Detect which cell encompasses the target text, then output its [X, Y] center coordinate. 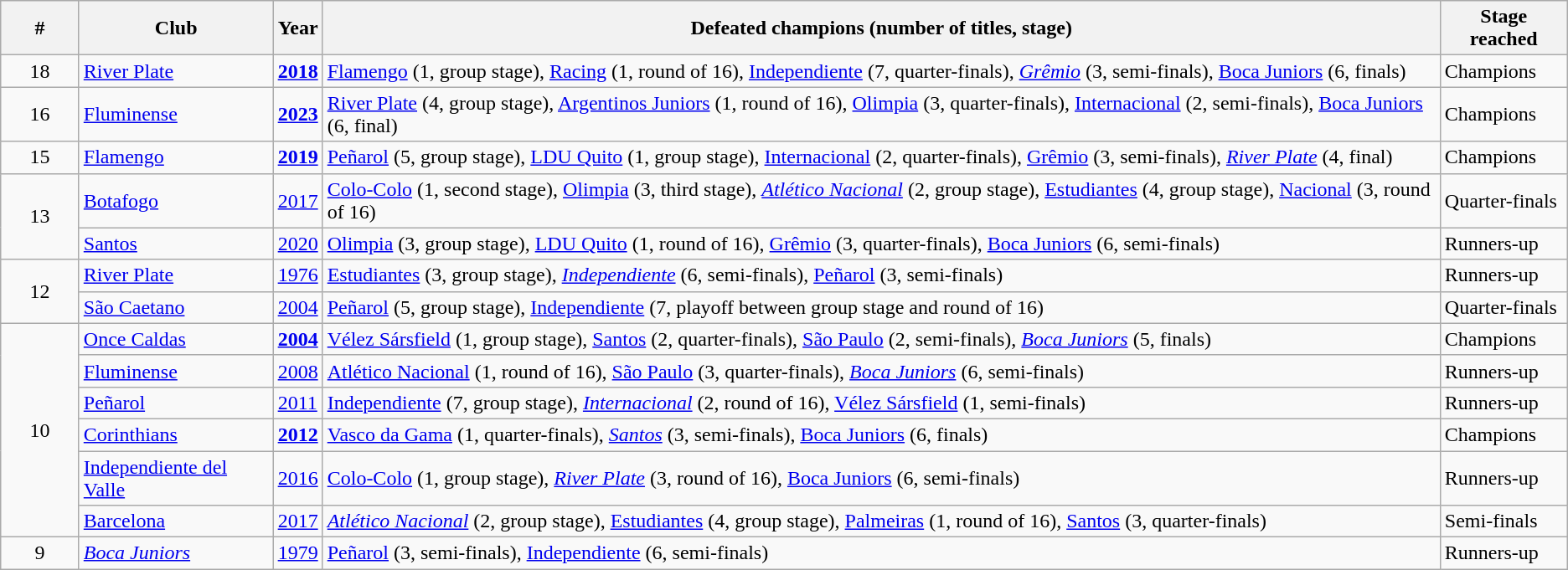
Once Caldas [176, 339]
Independiente (7, group stage), Internacional (2, round of 16), Vélez Sársfield (1, semi-finals) [881, 403]
13 [40, 216]
Barcelona [176, 521]
Peñarol (5, group stage), Independiente (7, playoff between group stage and round of 16) [881, 307]
9 [40, 553]
Peñarol (5, group stage), LDU Quito (1, group stage), Internacional (2, quarter-finals), Grêmio (3, semi-finals), River Plate (4, final) [881, 157]
Olimpia (3, group stage), LDU Quito (1, round of 16), Grêmio (3, quarter-finals), Boca Juniors (6, semi-finals) [881, 244]
# [40, 28]
Atlético Nacional (1, round of 16), São Paulo (3, quarter-finals), Boca Juniors (6, semi-finals) [881, 371]
2019 [298, 157]
Club [176, 28]
Corinthians [176, 434]
2023 [298, 114]
São Caetano [176, 307]
Santos [176, 244]
Flamengo (1, group stage), Racing (1, round of 16), Independiente (7, quarter-finals), Grêmio (3, semi-finals), Boca Juniors (6, finals) [881, 71]
Flamengo [176, 157]
Atlético Nacional (2, group stage), Estudiantes (4, group stage), Palmeiras (1, round of 16), Santos (3, quarter-finals) [881, 521]
2012 [298, 434]
Colo-Colo (1, group stage), River Plate (3, round of 16), Boca Juniors (6, semi-finals) [881, 477]
Peñarol [176, 403]
18 [40, 71]
Boca Juniors [176, 553]
2020 [298, 244]
1979 [298, 553]
Peñarol (3, semi-finals), Independiente (6, semi-finals) [881, 553]
Vasco da Gama (1, quarter-finals), Santos (3, semi-finals), Boca Juniors (6, finals) [881, 434]
12 [40, 291]
16 [40, 114]
1976 [298, 275]
Vélez Sársfield (1, group stage), Santos (2, quarter-finals), São Paulo (2, semi-finals), Boca Juniors (5, finals) [881, 339]
Estudiantes (3, group stage), Independiente (6, semi-finals), Peñarol (3, semi-finals) [881, 275]
2018 [298, 71]
Year [298, 28]
Independiente del Valle [176, 477]
2011 [298, 403]
Semi-finals [1504, 521]
Colo-Colo (1, second stage), Olimpia (3, third stage), Atlético Nacional (2, group stage), Estudiantes (4, group stage), Nacional (3, round of 16) [881, 201]
15 [40, 157]
10 [40, 430]
2016 [298, 477]
2008 [298, 371]
Defeated champions (number of titles, stage) [881, 28]
Botafogo [176, 201]
Stage reached [1504, 28]
